From the cell containing the given text, extract its center point as (x, y) coordinate. 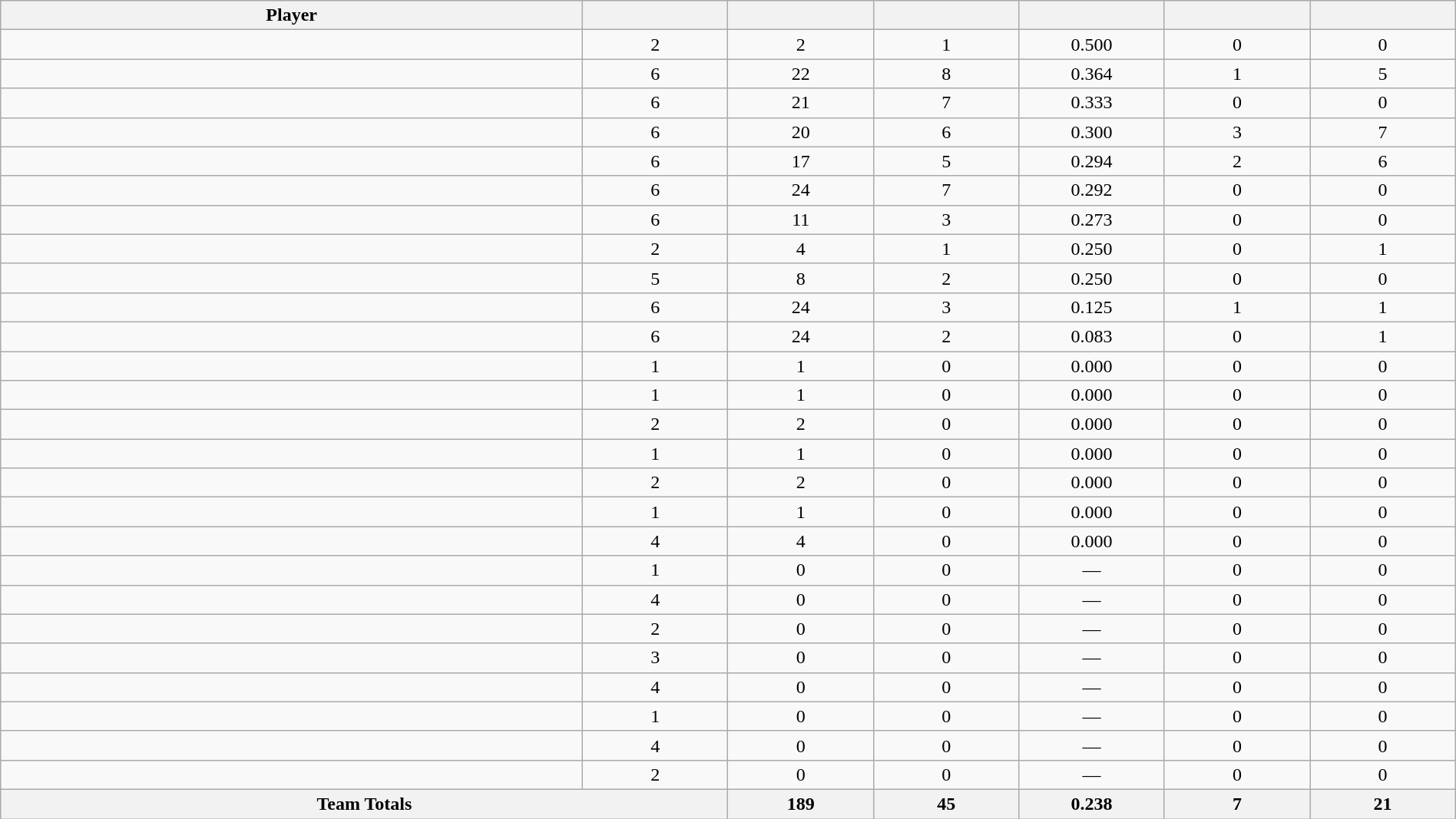
0.333 (1092, 103)
22 (800, 74)
Player (292, 15)
189 (800, 804)
0.500 (1092, 45)
0.300 (1092, 132)
0.273 (1092, 220)
0.083 (1092, 336)
17 (800, 161)
0.294 (1092, 161)
20 (800, 132)
Team Totals (364, 804)
0.125 (1092, 307)
45 (946, 804)
0.364 (1092, 74)
0.292 (1092, 190)
0.238 (1092, 804)
11 (800, 220)
